Capture the cell that displays the provided text and extract its [x, y] central coordinate. 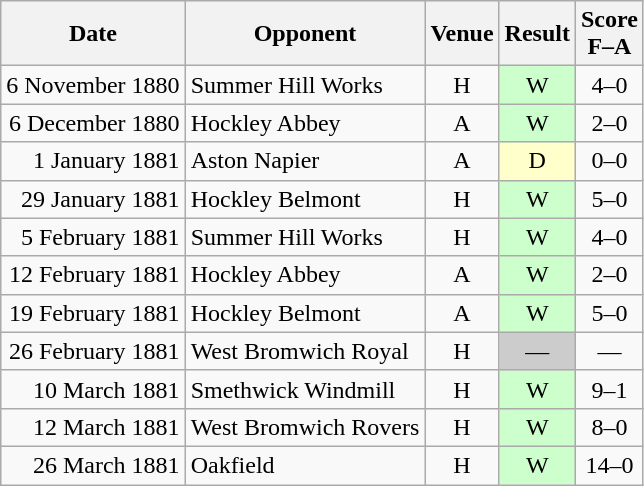
6 November 1880 [93, 85]
6 December 1880 [93, 123]
10 March 1881 [93, 389]
12 February 1881 [93, 275]
Oakfield [305, 465]
26 March 1881 [93, 465]
9–1 [609, 389]
26 February 1881 [93, 351]
ScoreF–A [609, 34]
Venue [462, 34]
West Bromwich Rovers [305, 427]
West Bromwich Royal [305, 351]
0–0 [609, 161]
19 February 1881 [93, 313]
8–0 [609, 427]
14–0 [609, 465]
29 January 1881 [93, 199]
Result [537, 34]
1 January 1881 [93, 161]
5 February 1881 [93, 237]
D [537, 161]
Aston Napier [305, 161]
12 March 1881 [93, 427]
Opponent [305, 34]
Date [93, 34]
Smethwick Windmill [305, 389]
